Output the (X, Y) coordinate of the center of the cell containing the given text.  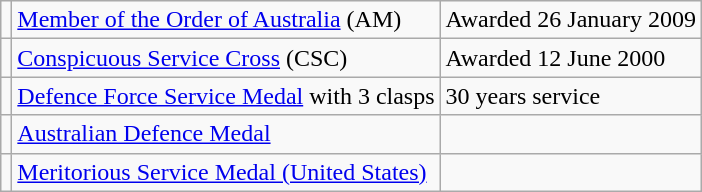
Awarded 26 January 2009 (570, 20)
Member of the Order of Australia (AM) (226, 20)
30 years service (570, 96)
Meritorious Service Medal (United States) (226, 172)
Conspicuous Service Cross (CSC) (226, 58)
Australian Defence Medal (226, 134)
Defence Force Service Medal with 3 clasps (226, 96)
Awarded 12 June 2000 (570, 58)
